From the cell containing the given text, extract its center point as (x, y) coordinate. 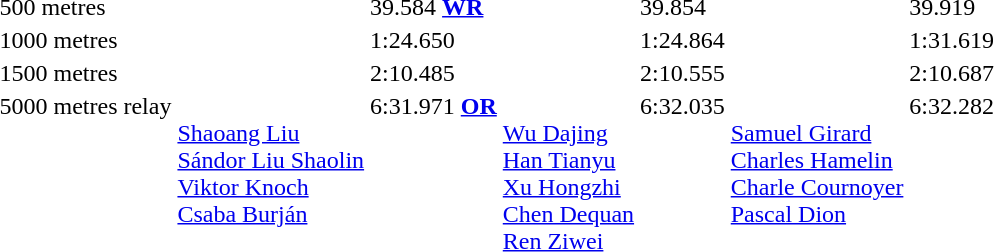
2:10.485 (434, 73)
2:10.555 (683, 73)
1:24.864 (683, 40)
1:24.650 (434, 40)
